Locate the cell with the specified text and output its [x, y] center coordinate. 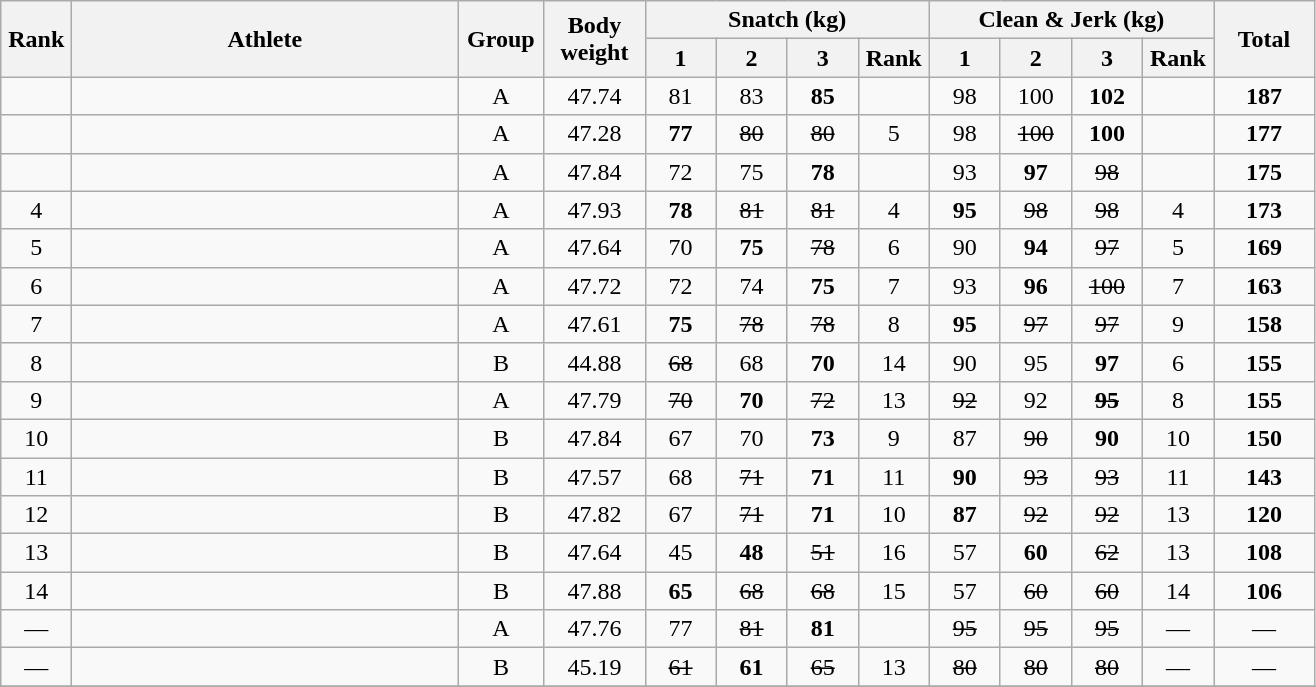
45 [680, 553]
Group [501, 39]
47.88 [594, 591]
177 [1264, 134]
47.74 [594, 96]
47.82 [594, 515]
62 [1106, 553]
106 [1264, 591]
12 [36, 515]
102 [1106, 96]
74 [752, 286]
45.19 [594, 667]
47.76 [594, 629]
47.57 [594, 477]
143 [1264, 477]
94 [1036, 248]
Snatch (kg) [787, 20]
158 [1264, 324]
47.61 [594, 324]
51 [822, 553]
96 [1036, 286]
16 [894, 553]
Body weight [594, 39]
73 [822, 438]
173 [1264, 210]
108 [1264, 553]
83 [752, 96]
47.79 [594, 400]
47.72 [594, 286]
Athlete [265, 39]
187 [1264, 96]
150 [1264, 438]
120 [1264, 515]
163 [1264, 286]
47.93 [594, 210]
169 [1264, 248]
15 [894, 591]
85 [822, 96]
175 [1264, 172]
Clean & Jerk (kg) [1071, 20]
48 [752, 553]
47.28 [594, 134]
44.88 [594, 362]
Total [1264, 39]
